Find where the given text appears and provide that cell's center as [X, Y] coordinate. 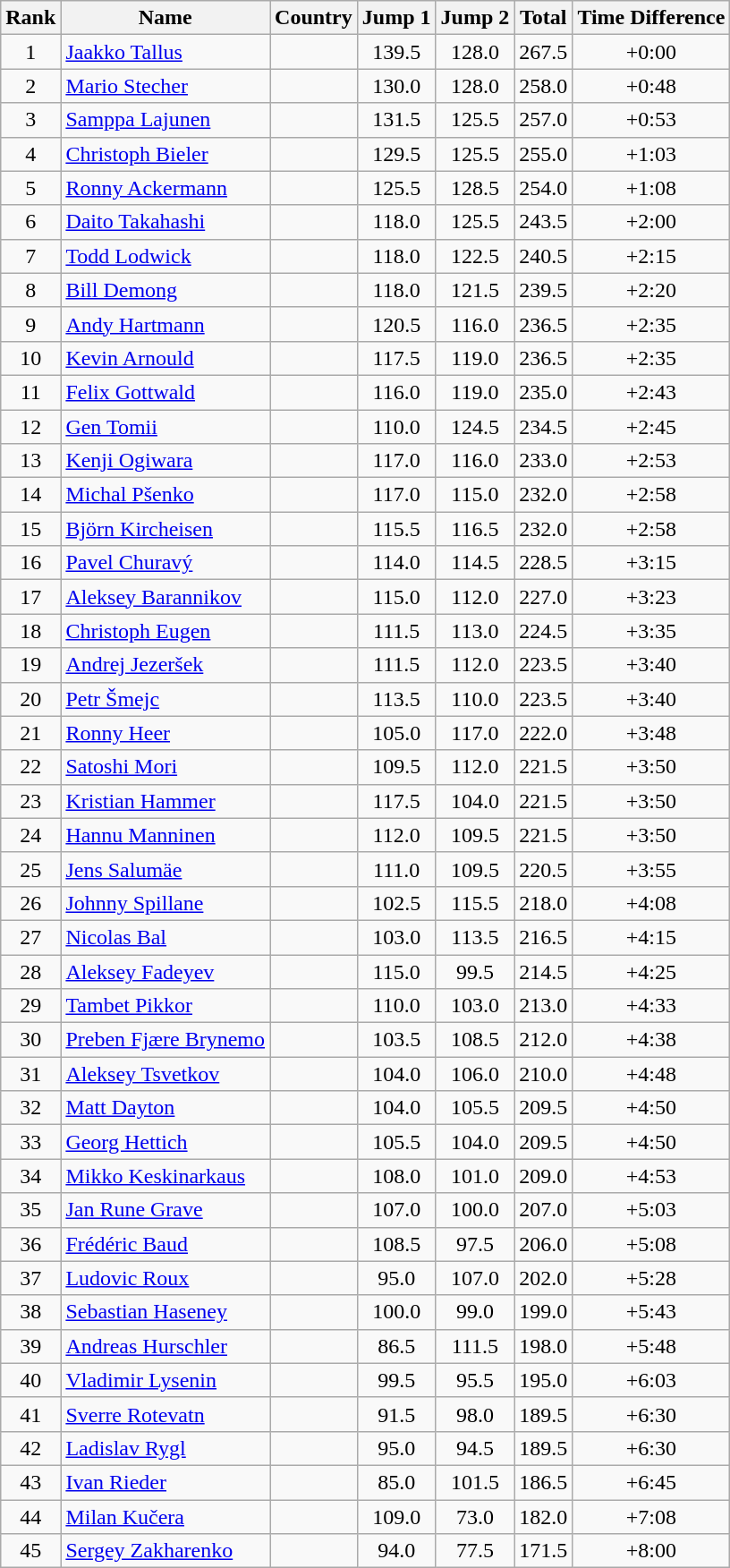
25 [30, 869]
207.0 [544, 1210]
37 [30, 1278]
Johnny Spillane [166, 903]
114.0 [396, 563]
+4:53 [651, 1176]
+3:48 [651, 733]
86.5 [396, 1346]
2 [30, 86]
+4:48 [651, 1074]
122.5 [475, 256]
7 [30, 256]
103.5 [396, 1040]
Tambet Pikkor [166, 1006]
Sverre Rotevatn [166, 1414]
+4:08 [651, 903]
+0:00 [651, 52]
239.5 [544, 290]
+4:25 [651, 971]
102.5 [396, 903]
258.0 [544, 86]
+3:15 [651, 563]
243.5 [544, 222]
Aleksey Barannikov [166, 597]
+5:48 [651, 1346]
131.5 [396, 120]
233.0 [544, 461]
254.0 [544, 188]
85.0 [396, 1482]
Michal Pšenko [166, 495]
218.0 [544, 903]
Time Difference [651, 18]
+6:45 [651, 1482]
Jump 1 [396, 18]
108.0 [396, 1176]
94.5 [475, 1448]
14 [30, 495]
+3:35 [651, 631]
Mario Stecher [166, 86]
Petr Šmejc [166, 699]
6 [30, 222]
Samppa Lajunen [166, 120]
+1:08 [651, 188]
Kristian Hammer [166, 801]
17 [30, 597]
+3:55 [651, 869]
202.0 [544, 1278]
99.0 [475, 1312]
111.0 [396, 869]
116.5 [475, 529]
255.0 [544, 154]
Ladislav Rygl [166, 1448]
Total [544, 18]
124.5 [475, 427]
Satoshi Mori [166, 767]
31 [30, 1074]
Matt Dayton [166, 1108]
Ronny Heer [166, 733]
Georg Hettich [166, 1142]
Hannu Manninen [166, 835]
Gen Tomii [166, 427]
220.5 [544, 869]
128.5 [475, 188]
+1:03 [651, 154]
5 [30, 188]
Todd Lodwick [166, 256]
235.0 [544, 392]
114.5 [475, 563]
Jump 2 [475, 18]
212.0 [544, 1040]
+5:03 [651, 1210]
216.5 [544, 937]
Christoph Bieler [166, 154]
234.5 [544, 427]
Jaakko Tallus [166, 52]
8 [30, 290]
34 [30, 1176]
109.0 [396, 1517]
10 [30, 358]
1 [30, 52]
13 [30, 461]
29 [30, 1006]
Felix Gottwald [166, 392]
210.0 [544, 1074]
121.5 [475, 290]
39 [30, 1346]
18 [30, 631]
43 [30, 1482]
42 [30, 1448]
Andy Hartmann [166, 324]
Kenji Ogiwara [166, 461]
40 [30, 1380]
98.0 [475, 1414]
24 [30, 835]
44 [30, 1517]
77.5 [475, 1551]
Christoph Eugen [166, 631]
227.0 [544, 597]
Björn Kircheisen [166, 529]
198.0 [544, 1346]
Kevin Arnould [166, 358]
240.5 [544, 256]
95.5 [475, 1380]
101.0 [475, 1176]
+5:28 [651, 1278]
224.5 [544, 631]
Andreas Hurschler [166, 1346]
Jens Salumäe [166, 869]
Preben Fjære Brynemo [166, 1040]
23 [30, 801]
3 [30, 120]
+2:00 [651, 222]
+2:45 [651, 427]
129.5 [396, 154]
26 [30, 903]
106.0 [475, 1074]
257.0 [544, 120]
91.5 [396, 1414]
27 [30, 937]
20 [30, 699]
45 [30, 1551]
+6:03 [651, 1380]
Vladimir Lysenin [166, 1380]
33 [30, 1142]
Mikko Keskinarkaus [166, 1176]
+5:08 [651, 1244]
Ludovic Roux [166, 1278]
Sergey Zakharenko [166, 1551]
Andrej Jezeršek [166, 665]
228.5 [544, 563]
120.5 [396, 324]
186.5 [544, 1482]
+4:38 [651, 1040]
30 [30, 1040]
+2:20 [651, 290]
32 [30, 1108]
206.0 [544, 1244]
22 [30, 767]
214.5 [544, 971]
267.5 [544, 52]
101.5 [475, 1482]
+3:23 [651, 597]
Nicolas Bal [166, 937]
Aleksey Fadeyev [166, 971]
+7:08 [651, 1517]
Rank [30, 18]
Name [166, 18]
+2:43 [651, 392]
182.0 [544, 1517]
35 [30, 1210]
Frédéric Baud [166, 1244]
38 [30, 1312]
+4:33 [651, 1006]
28 [30, 971]
222.0 [544, 733]
Ivan Rieder [166, 1482]
139.5 [396, 52]
36 [30, 1244]
94.0 [396, 1551]
+2:15 [651, 256]
130.0 [396, 86]
171.5 [544, 1551]
16 [30, 563]
41 [30, 1414]
15 [30, 529]
4 [30, 154]
113.0 [475, 631]
9 [30, 324]
21 [30, 733]
Sebastian Haseney [166, 1312]
73.0 [475, 1517]
+2:53 [651, 461]
Ronny Ackermann [166, 188]
Bill Demong [166, 290]
213.0 [544, 1006]
+0:53 [651, 120]
Pavel Churavý [166, 563]
12 [30, 427]
Jan Rune Grave [166, 1210]
+5:43 [651, 1312]
195.0 [544, 1380]
97.5 [475, 1244]
Country [314, 18]
199.0 [544, 1312]
19 [30, 665]
209.0 [544, 1176]
Daito Takahashi [166, 222]
+0:48 [651, 86]
+8:00 [651, 1551]
+4:15 [651, 937]
Milan Kučera [166, 1517]
11 [30, 392]
Aleksey Tsvetkov [166, 1074]
105.0 [396, 733]
